Output the [x, y] coordinate of the center of the cell containing the given text.  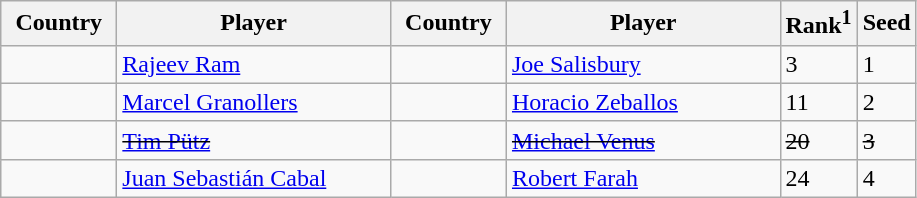
11 [818, 102]
Seed [886, 24]
Joe Salisbury [643, 64]
Tim Pütz [254, 140]
1 [886, 64]
Robert Farah [643, 178]
2 [886, 102]
Juan Sebastián Cabal [254, 178]
Michael Venus [643, 140]
4 [886, 178]
Horacio Zeballos [643, 102]
Marcel Granollers [254, 102]
24 [818, 178]
Rajeev Ram [254, 64]
Rank1 [818, 24]
20 [818, 140]
